For the text-containing cell, return its midpoint in (X, Y) coordinate format. 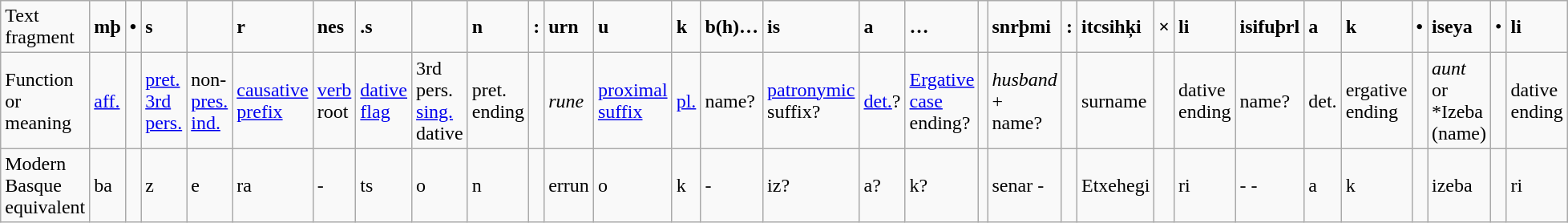
proximal suffix (632, 101)
surname (1115, 101)
itcsihķi (1115, 27)
rune (569, 101)
pret. 3rd pers. (164, 101)
ba (107, 185)
izeba (1459, 185)
det.? (882, 101)
r (273, 27)
s (164, 27)
isifuþrl (1270, 27)
snrþmi (1024, 27)
mþ (107, 27)
b(h)… (732, 27)
nes (334, 27)
a? (882, 185)
Function or meaning (45, 101)
urn (569, 27)
iz? (811, 185)
pl. (686, 101)
det. (1323, 101)
senar - (1024, 185)
husband + name? (1024, 101)
aunt or *Izeba (name) (1459, 101)
non-pres. ind. (210, 101)
k? (942, 185)
× (1164, 27)
aff. (107, 101)
ra (273, 185)
3rd pers. sing. dative (440, 101)
z (164, 185)
.s (384, 27)
u (632, 27)
… (942, 27)
Ergative case ending? (942, 101)
iseya (1459, 27)
Etxehegi (1115, 185)
errun (569, 185)
e (210, 185)
patronymic suffix? (811, 101)
- - (1270, 185)
Text fragment (45, 27)
causative prefix (273, 101)
is (811, 27)
ts (384, 185)
ergative ending (1376, 101)
pret. ending (498, 101)
verb root (334, 101)
dative flag (384, 101)
Modern Basque equivalent (45, 185)
